Locate the cell with the specified text and output its (X, Y) center coordinate. 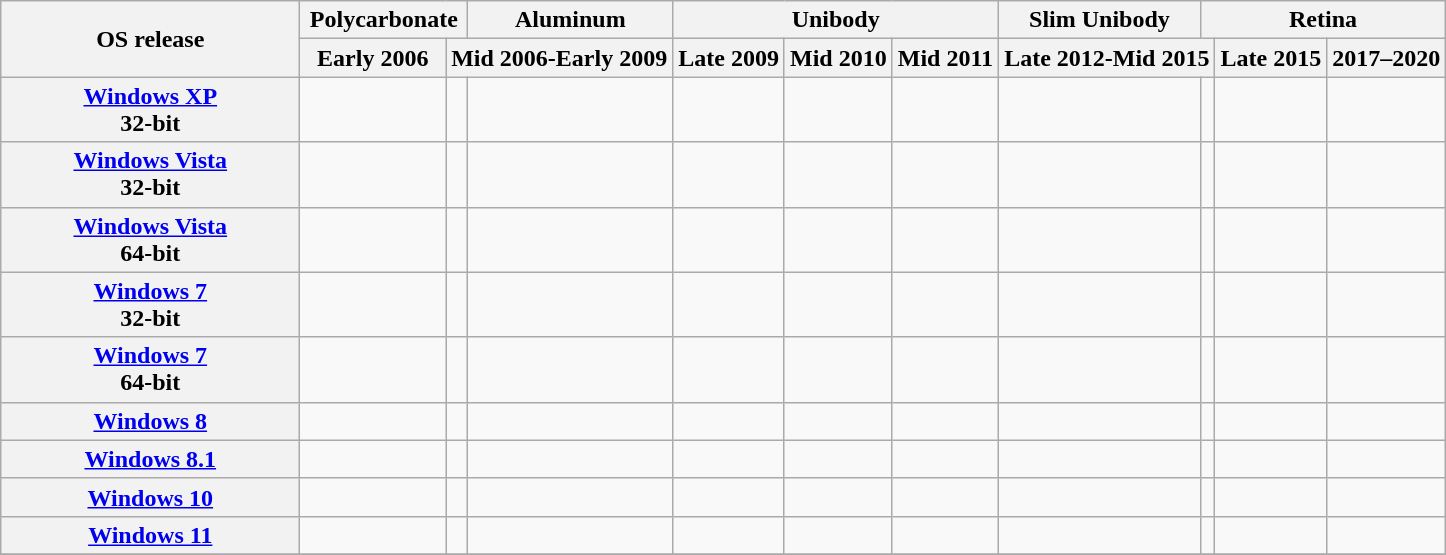
Mid 2010 (838, 58)
Aluminum (570, 20)
Windows 11 (150, 535)
Slim Unibody (1100, 20)
Windows 8 (150, 421)
Late 2009 (729, 58)
Early 2006 (373, 58)
2017–2020 (1386, 58)
Unibody (836, 20)
Polycarbonate (384, 20)
Windows 10 (150, 497)
OS release (150, 39)
Late 2012-Mid 2015 (1107, 58)
Mid 2011 (945, 58)
Windows Vista64-bit (150, 240)
Retina (1323, 20)
Late 2015 (1271, 58)
Windows XP32-bit (150, 110)
Windows 764-bit (150, 370)
Windows Vista32-bit (150, 174)
Windows 732-bit (150, 304)
Windows 8.1 (150, 459)
Mid 2006-Early 2009 (560, 58)
